Find where the given text appears and provide that cell's center as (X, Y) coordinate. 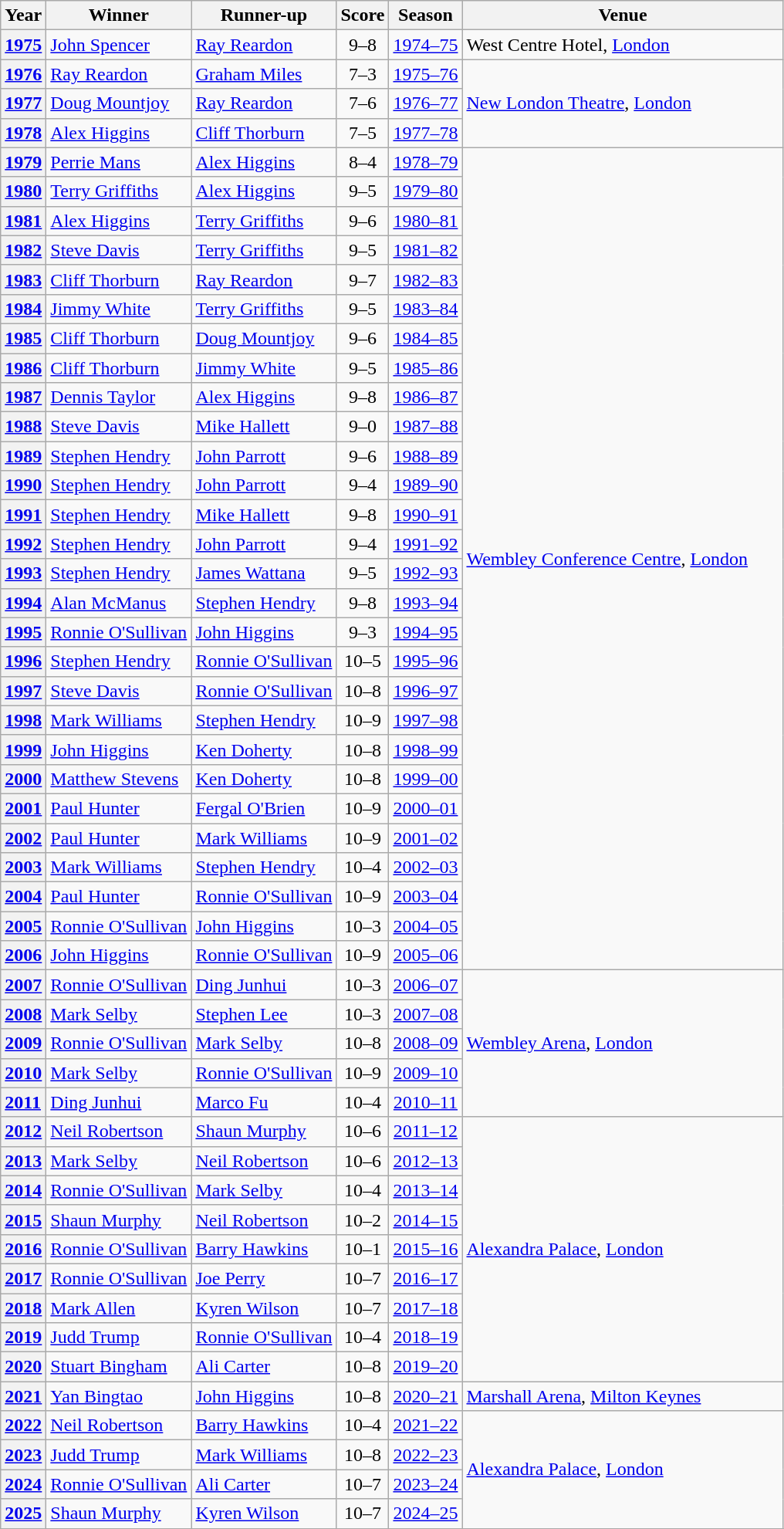
1989 (23, 456)
1996–97 (426, 691)
2007 (23, 985)
2011 (23, 1102)
2013–14 (426, 1190)
1981–82 (426, 250)
2020 (23, 1367)
Wembley Conference Centre, London (623, 559)
1999–00 (426, 779)
John Spencer (119, 45)
2012–13 (426, 1161)
1976 (23, 74)
Mark Allen (119, 1308)
Matthew Stevens (119, 779)
1986 (23, 368)
Alan McManus (119, 603)
Stephen Lee (264, 1014)
2006 (23, 956)
1976–77 (426, 103)
2022–23 (426, 1455)
Dennis Taylor (119, 397)
2003 (23, 868)
New London Theatre, London (623, 103)
2005–06 (426, 956)
2023 (23, 1455)
2007–08 (426, 1014)
2019 (23, 1338)
2015 (23, 1219)
Wembley Arena, London (623, 1044)
1990 (23, 485)
1998–99 (426, 749)
2009–10 (426, 1073)
1977–78 (426, 133)
1989–90 (426, 485)
Joe Perry (264, 1278)
1987 (23, 397)
1979–80 (426, 191)
1978–79 (426, 162)
9–7 (363, 279)
1992 (23, 544)
10–5 (363, 661)
1982–83 (426, 279)
1977 (23, 103)
1981 (23, 221)
2008 (23, 1014)
2004–05 (426, 926)
2004 (23, 897)
2018–19 (426, 1338)
2013 (23, 1161)
2000 (23, 779)
1995 (23, 632)
Graham Miles (264, 74)
1999 (23, 749)
2002 (23, 837)
2009 (23, 1044)
1997–98 (426, 720)
2001–02 (426, 837)
2014–15 (426, 1219)
2006–07 (426, 985)
1983–84 (426, 309)
2010–11 (426, 1102)
2000–01 (426, 808)
Yan Bingtao (119, 1396)
1985 (23, 338)
2025 (23, 1514)
1987–88 (426, 427)
1983 (23, 279)
1980–81 (426, 221)
2001 (23, 808)
1988 (23, 427)
1995–96 (426, 661)
1991–92 (426, 544)
2023–24 (426, 1484)
Stuart Bingham (119, 1367)
Year (23, 15)
1988–89 (426, 456)
2010 (23, 1073)
1994–95 (426, 632)
1985–86 (426, 368)
1982 (23, 250)
1986–87 (426, 397)
Runner-up (264, 15)
1984 (23, 309)
1980 (23, 191)
Fergal O'Brien (264, 808)
1996 (23, 661)
2017 (23, 1278)
2014 (23, 1190)
1998 (23, 720)
Perrie Mans (119, 162)
2019–20 (426, 1367)
2021–22 (426, 1426)
9–0 (363, 427)
2005 (23, 926)
9–3 (363, 632)
1984–85 (426, 338)
2002–03 (426, 868)
1993 (23, 573)
1993–94 (426, 603)
James Wattana (264, 573)
8–4 (363, 162)
1992–93 (426, 573)
2021 (23, 1396)
1994 (23, 603)
7–3 (363, 74)
7–5 (363, 133)
10–2 (363, 1219)
1991 (23, 515)
2024 (23, 1484)
2016–17 (426, 1278)
Season (426, 15)
2003–04 (426, 897)
Venue (623, 15)
Winner (119, 15)
2016 (23, 1249)
2015–16 (426, 1249)
1974–75 (426, 45)
7–6 (363, 103)
2018 (23, 1308)
2012 (23, 1132)
Score (363, 15)
Marco Fu (264, 1102)
2020–21 (426, 1396)
1997 (23, 691)
1975 (23, 45)
1978 (23, 133)
2011–12 (426, 1132)
2008–09 (426, 1044)
2022 (23, 1426)
2017–18 (426, 1308)
Marshall Arena, Milton Keynes (623, 1396)
1975–76 (426, 74)
West Centre Hotel, London (623, 45)
2024–25 (426, 1514)
10–1 (363, 1249)
1979 (23, 162)
1990–91 (426, 515)
